Detect which cell encompasses the target text, then output its (x, y) center coordinate. 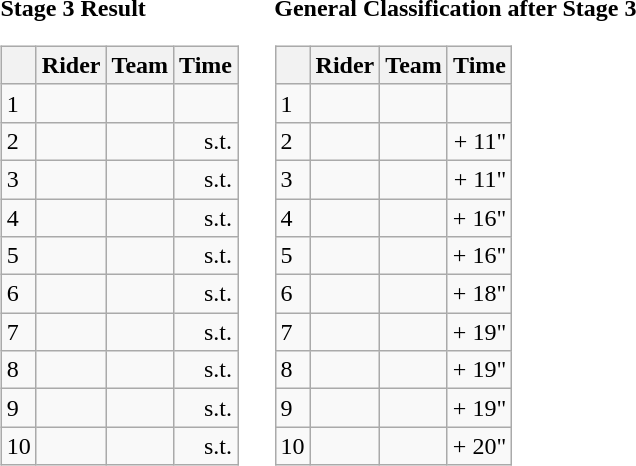
+ 20" (479, 446)
+ 18" (479, 294)
